Provide the [X, Y] coordinate of the cell's center where the given text is located.  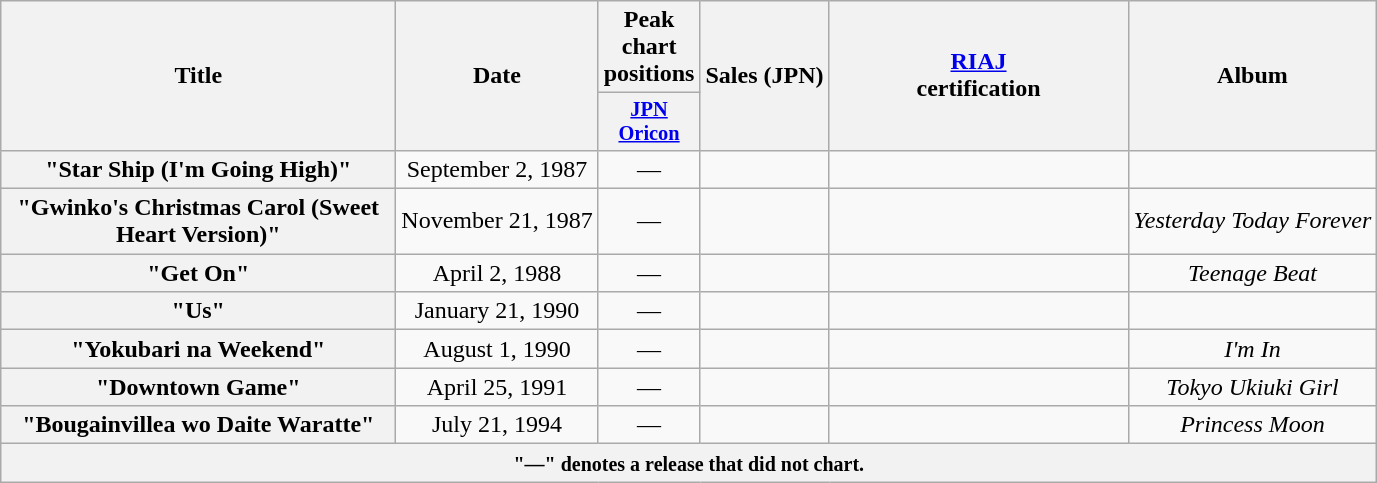
"Gwinko's Christmas Carol (Sweet Heart Version)" [198, 222]
"Get On" [198, 273]
"Bougainvillea wo Daite Waratte" [198, 425]
April 2, 1988 [497, 273]
Teenage Beat [1252, 273]
JPNOricon [649, 122]
"Us" [198, 311]
Princess Moon [1252, 425]
Sales (JPN) [764, 76]
April 25, 1991 [497, 387]
I'm In [1252, 349]
Peak chart positions [649, 47]
July 21, 1994 [497, 425]
Title [198, 76]
September 2, 1987 [497, 169]
RIAJcertification [978, 76]
January 21, 1990 [497, 311]
August 1, 1990 [497, 349]
Album [1252, 76]
"Star Ship (I'm Going High)" [198, 169]
Tokyo Ukiuki Girl [1252, 387]
Date [497, 76]
"Yokubari na Weekend" [198, 349]
November 21, 1987 [497, 222]
"Downtown Game" [198, 387]
"—" denotes a release that did not chart. [689, 463]
Yesterday Today Forever [1252, 222]
